Return [X, Y] of the center of cell containing provided text 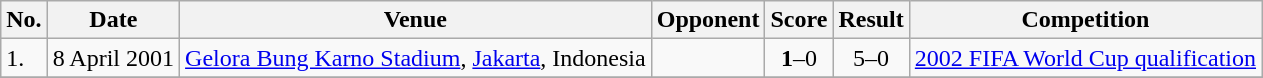
Gelora Bung Karno Stadium, Jakarta, Indonesia [416, 58]
Score [799, 20]
5–0 [871, 58]
Venue [416, 20]
Competition [1085, 20]
1. [24, 58]
2002 FIFA World Cup qualification [1085, 58]
Opponent [708, 20]
Date [113, 20]
No. [24, 20]
8 April 2001 [113, 58]
1–0 [799, 58]
Result [871, 20]
